Search for the cell housing the specified text and yield its [X, Y] center coordinate. 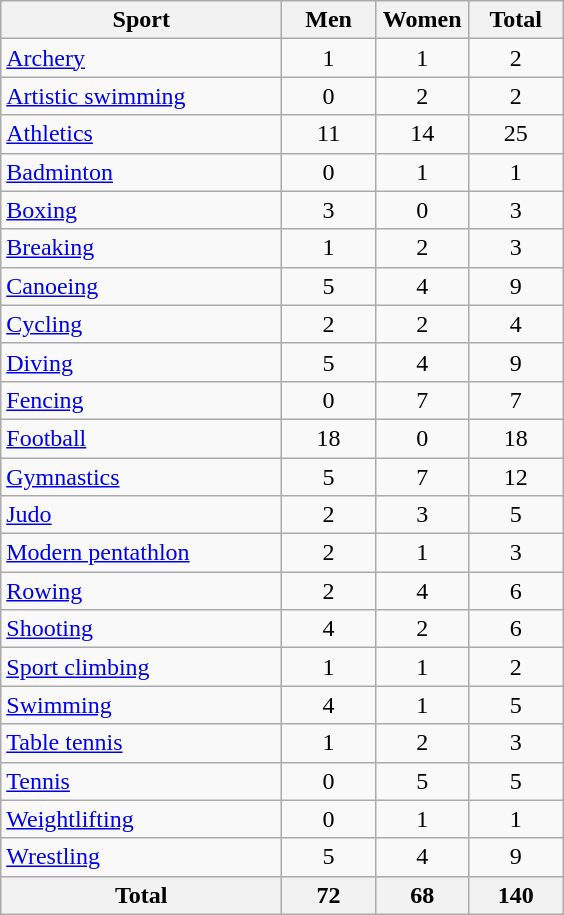
Diving [142, 362]
Boxing [142, 210]
Women [422, 20]
Canoeing [142, 286]
Artistic swimming [142, 96]
Football [142, 438]
12 [516, 477]
Rowing [142, 591]
14 [422, 134]
25 [516, 134]
Gymnastics [142, 477]
Athletics [142, 134]
Cycling [142, 324]
Breaking [142, 248]
Sport climbing [142, 667]
68 [422, 895]
Judo [142, 515]
Shooting [142, 629]
Modern pentathlon [142, 553]
Archery [142, 58]
Men [329, 20]
Sport [142, 20]
140 [516, 895]
72 [329, 895]
Table tennis [142, 743]
Swimming [142, 705]
Wrestling [142, 857]
Tennis [142, 781]
Fencing [142, 400]
11 [329, 134]
Weightlifting [142, 819]
Badminton [142, 172]
